Identify which cell holds the provided text, then report its (X, Y) central coordinate. 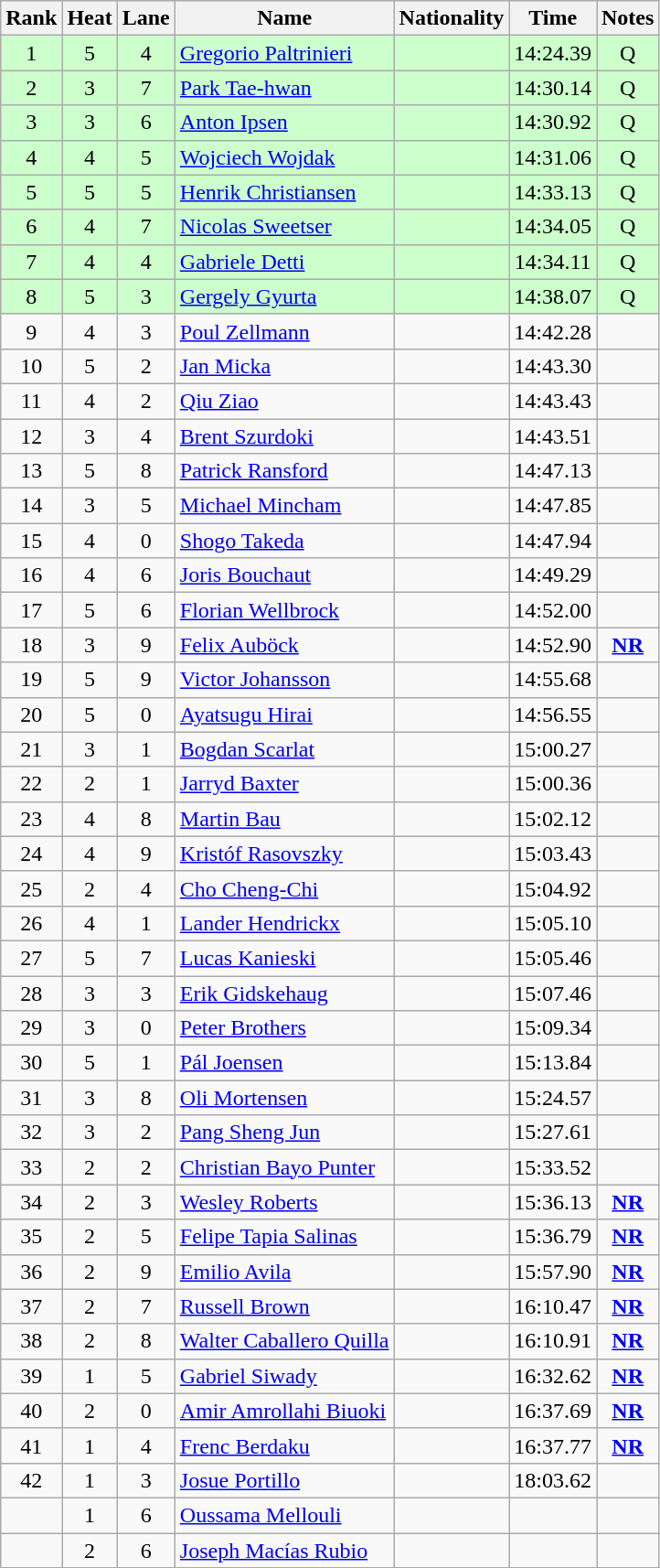
Michael Mincham (284, 506)
14:34.05 (553, 227)
25 (31, 888)
17 (31, 610)
14:30.14 (553, 88)
15:07.46 (553, 993)
14:49.29 (553, 575)
21 (31, 749)
33 (31, 1167)
Martin Bau (284, 819)
15:09.34 (553, 1028)
Lane (146, 18)
14:33.13 (553, 192)
15:00.27 (553, 749)
14:42.28 (553, 331)
37 (31, 1306)
16 (31, 575)
12 (31, 436)
Erik Gidskehaug (284, 993)
15 (31, 541)
Lander Hendrickx (284, 923)
15:57.90 (553, 1272)
28 (31, 993)
Jarryd Baxter (284, 784)
Pál Joensen (284, 1063)
29 (31, 1028)
Joseph Macías Rubio (284, 1551)
10 (31, 366)
15:05.46 (553, 958)
39 (31, 1376)
15:27.61 (553, 1133)
Christian Bayo Punter (284, 1167)
14:52.90 (553, 645)
27 (31, 958)
14:52.00 (553, 610)
15:33.52 (553, 1167)
14:47.13 (553, 471)
Name (284, 18)
15:00.36 (553, 784)
13 (31, 471)
15:03.43 (553, 854)
Emilio Avila (284, 1272)
15:36.13 (553, 1202)
42 (31, 1480)
40 (31, 1411)
Lucas Kanieski (284, 958)
Park Tae-hwan (284, 88)
Josue Portillo (284, 1480)
24 (31, 854)
Walter Caballero Quilla (284, 1341)
Amir Amrollahi Biuoki (284, 1411)
14:43.43 (553, 401)
11 (31, 401)
Russell Brown (284, 1306)
15:24.57 (553, 1098)
14:38.07 (553, 296)
Wojciech Wojdak (284, 157)
30 (31, 1063)
14:47.94 (553, 541)
16:10.91 (553, 1341)
34 (31, 1202)
Florian Wellbrock (284, 610)
15:02.12 (553, 819)
14:56.55 (553, 714)
18:03.62 (553, 1480)
Cho Cheng-Chi (284, 888)
Gabriele Detti (284, 262)
Felix Auböck (284, 645)
35 (31, 1237)
Time (553, 18)
Rank (31, 18)
36 (31, 1272)
26 (31, 923)
Jan Micka (284, 366)
Oussama Mellouli (284, 1515)
Heat (90, 18)
14:43.51 (553, 436)
14 (31, 506)
Frenc Berdaku (284, 1445)
15:05.10 (553, 923)
38 (31, 1341)
14:24.39 (553, 53)
Gregorio Paltrinieri (284, 53)
14:31.06 (553, 157)
16:37.77 (553, 1445)
Nationality (452, 18)
Gergely Gyurta (284, 296)
Henrik Christiansen (284, 192)
Poul Zellmann (284, 331)
Peter Brothers (284, 1028)
Victor Johansson (284, 680)
15:36.79 (553, 1237)
14:30.92 (553, 123)
16:10.47 (553, 1306)
Joris Bouchaut (284, 575)
Felipe Tapia Salinas (284, 1237)
31 (31, 1098)
15:13.84 (553, 1063)
Kristóf Rasovszky (284, 854)
16:37.69 (553, 1411)
18 (31, 645)
14:43.30 (553, 366)
19 (31, 680)
Notes (627, 18)
14:47.85 (553, 506)
20 (31, 714)
32 (31, 1133)
Gabriel Siwady (284, 1376)
41 (31, 1445)
Oli Mortensen (284, 1098)
16:32.62 (553, 1376)
Anton Ipsen (284, 123)
Patrick Ransford (284, 471)
15:04.92 (553, 888)
14:55.68 (553, 680)
Pang Sheng Jun (284, 1133)
22 (31, 784)
Shogo Takeda (284, 541)
Bogdan Scarlat (284, 749)
Wesley Roberts (284, 1202)
14:34.11 (553, 262)
Qiu Ziao (284, 401)
Nicolas Sweetser (284, 227)
Ayatsugu Hirai (284, 714)
Brent Szurdoki (284, 436)
23 (31, 819)
